Find where the given text appears and provide that cell's center as (X, Y) coordinate. 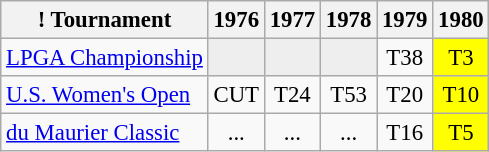
T3 (461, 58)
T53 (348, 95)
T20 (405, 95)
1980 (461, 20)
U.S. Women's Open (104, 95)
1979 (405, 20)
1976 (236, 20)
! Tournament (104, 20)
du Maurier Classic (104, 133)
T16 (405, 133)
1977 (292, 20)
LPGA Championship (104, 58)
1978 (348, 20)
T38 (405, 58)
T5 (461, 133)
T24 (292, 95)
T10 (461, 95)
CUT (236, 95)
